Capture the cell that displays the provided text and extract its [x, y] central coordinate. 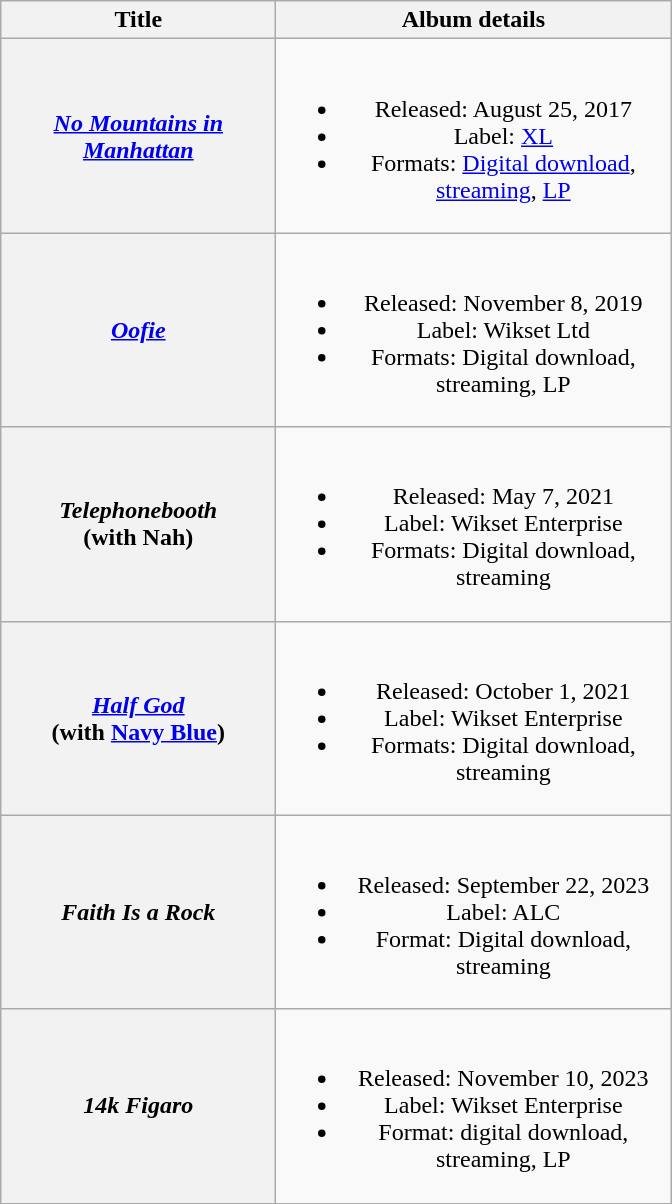
Released: November 10, 2023Label: Wikset EnterpriseFormat: digital download, streaming, LP [474, 1106]
Telephonebooth(with Nah) [138, 524]
Released: November 8, 2019Label: Wikset LtdFormats: Digital download, streaming, LP [474, 330]
Released: May 7, 2021Label: Wikset EnterpriseFormats: Digital download, streaming [474, 524]
Album details [474, 20]
Released: October 1, 2021Label: Wikset EnterpriseFormats: Digital download, streaming [474, 718]
Oofie [138, 330]
Half God(with Navy Blue) [138, 718]
Faith Is a Rock [138, 912]
Released: August 25, 2017Label: XLFormats: Digital download, streaming, LP [474, 136]
No Mountains in Manhattan [138, 136]
Released: September 22, 2023Label: ALCFormat: Digital download, streaming [474, 912]
Title [138, 20]
14k Figaro [138, 1106]
